Provide the [x, y] coordinate of the cell's center where the given text is located.  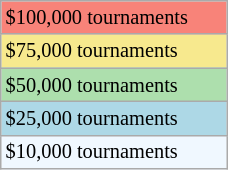
$50,000 tournaments [114, 85]
$75,000 tournaments [114, 51]
$25,000 tournaments [114, 118]
$100,000 tournaments [114, 17]
$10,000 tournaments [114, 152]
